Find where the given text appears and provide that cell's center as [x, y] coordinate. 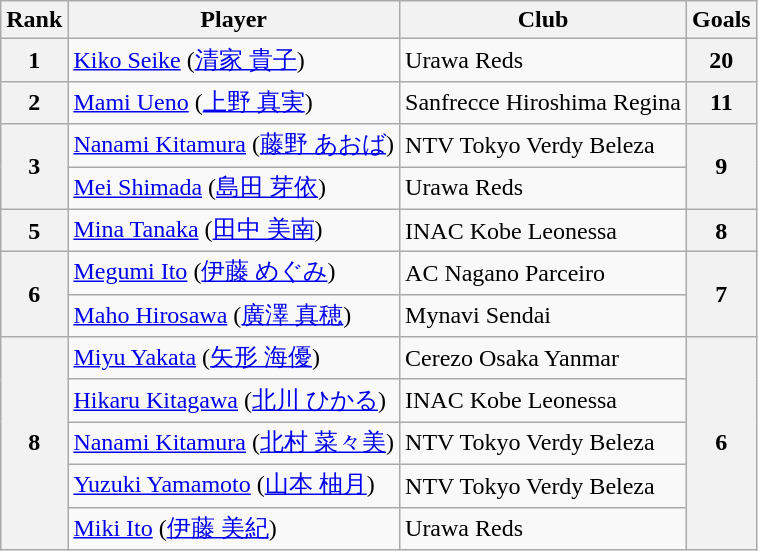
Player [234, 20]
Club [544, 20]
Kiko Seike (清家 貴子) [234, 60]
Maho Hirosawa (廣澤 真穂) [234, 316]
Nanami Kitamura (藤野 あおば) [234, 146]
1 [34, 60]
11 [721, 102]
Goals [721, 20]
Miki Ito (伊藤 美紀) [234, 528]
Hikaru Kitagawa (北川 ひかる) [234, 400]
Mei Shimada (島田 芽依) [234, 188]
Cerezo Osaka Yanmar [544, 358]
Megumi Ito (伊藤 めぐみ) [234, 274]
AC Nagano Parceiro [544, 274]
Mynavi Sendai [544, 316]
Sanfrecce Hiroshima Regina [544, 102]
Mami Ueno (上野 真実) [234, 102]
9 [721, 166]
20 [721, 60]
Yuzuki Yamamoto (山本 柚月) [234, 486]
Nanami Kitamura (北村 菜々美) [234, 444]
3 [34, 166]
7 [721, 294]
2 [34, 102]
Mina Tanaka (田中 美南) [234, 230]
5 [34, 230]
Miyu Yakata (矢形 海優) [234, 358]
Rank [34, 20]
